Return (X, Y) of the center of cell containing provided text 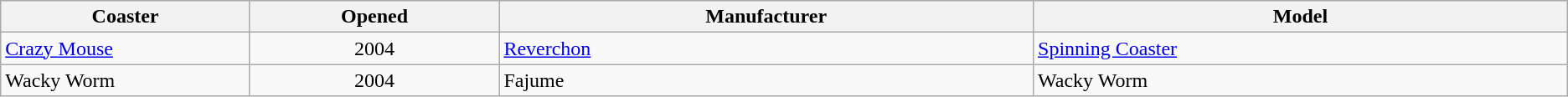
Fajume (766, 80)
Model (1301, 17)
Spinning Coaster (1301, 48)
Manufacturer (766, 17)
Reverchon (766, 48)
Coaster (126, 17)
Opened (374, 17)
Crazy Mouse (126, 48)
